Return the (X, Y) coordinate for the center point of the cell that contains the specified text.  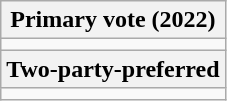
Two-party-preferred (113, 69)
Primary vote (2022) (113, 20)
